Output the (X, Y) coordinate of the center of the cell containing the given text.  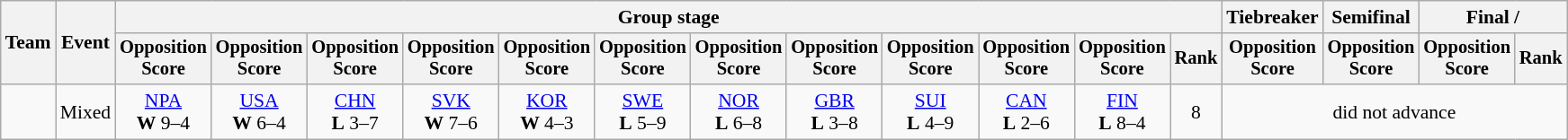
Tiebreaker (1272, 17)
USAW 6–4 (259, 111)
Semifinal (1371, 17)
did not advance (1394, 111)
FINL 8–4 (1123, 111)
SUIL 4–9 (930, 111)
CHNL 3–7 (354, 111)
Mixed (85, 111)
KORW 4–3 (547, 111)
8 (1196, 111)
NPAW 9–4 (164, 111)
GBRL 3–8 (835, 111)
SVKW 7–6 (452, 111)
SWEL 5–9 (642, 111)
Group stage (668, 17)
CANL 2–6 (1027, 111)
Event (85, 43)
NORL 6–8 (739, 111)
Final / (1492, 17)
Team (29, 43)
